From the cell containing the given text, extract its center point as (X, Y) coordinate. 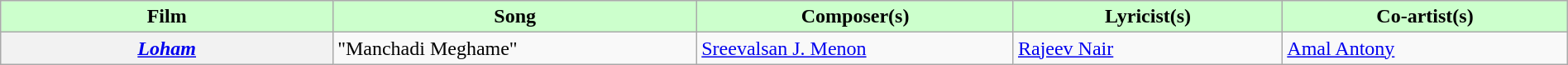
Song (515, 17)
Co-artist(s) (1425, 17)
Loham (167, 48)
Amal Antony (1425, 48)
Lyricist(s) (1148, 17)
"Manchadi Meghame" (515, 48)
Composer(s) (855, 17)
Sreevalsan J. Menon (855, 48)
Film (167, 17)
Rajeev Nair (1148, 48)
